Extract the (x, y) coordinate from the center of the cell holding the provided text.  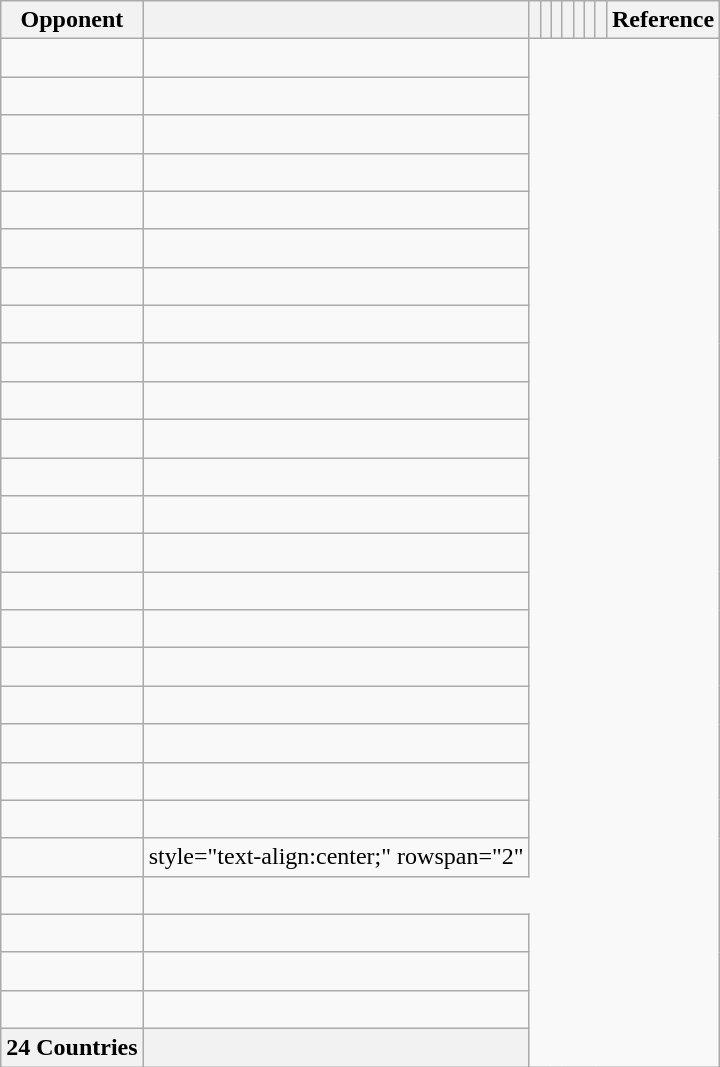
style="text-align:center;" rowspan="2" (336, 857)
Opponent (72, 20)
24 Countries (72, 1047)
Reference (662, 20)
